Return (x, y) of the center of cell containing provided text 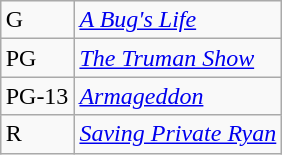
Armageddon (178, 96)
A Bug's Life (178, 20)
The Truman Show (178, 58)
Saving Private Ryan (178, 134)
PG-13 (37, 96)
R (37, 134)
G (37, 20)
PG (37, 58)
